From the cell containing the given text, extract its center point as [x, y] coordinate. 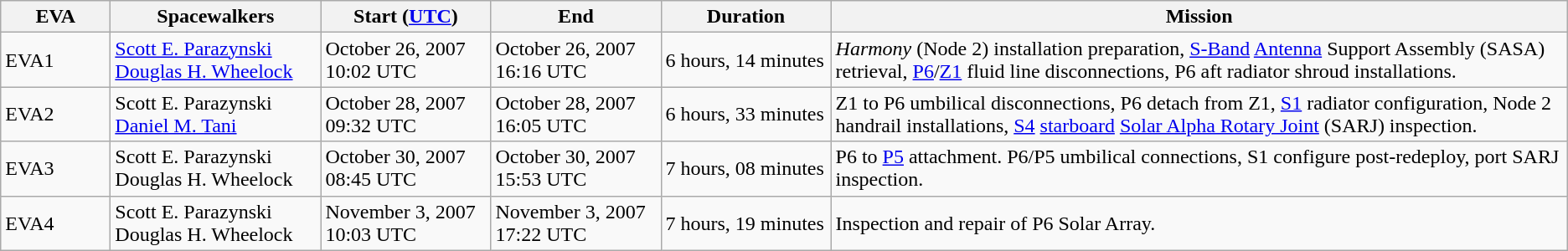
Mission [1199, 17]
EVA3 [55, 169]
EVA1 [55, 60]
7 hours, 08 minutes [745, 169]
October 30, 2007 15:53 UTC [576, 169]
October 26, 2007 16:16 UTC [576, 60]
7 hours, 19 minutes [745, 223]
EVA2 [55, 114]
Scott E. Parazynski Daniel M. Tani [216, 114]
October 30, 2007 08:45 UTC [405, 169]
November 3, 2007 17:22 UTC [576, 223]
November 3, 2007 10:03 UTC [405, 223]
October 26, 2007 10:02 UTC [405, 60]
6 hours, 14 minutes [745, 60]
October 28, 2007 16:05 UTC [576, 114]
Spacewalkers [216, 17]
End [576, 17]
EVA [55, 17]
October 28, 2007 09:32 UTC [405, 114]
EVA4 [55, 223]
6 hours, 33 minutes [745, 114]
P6 to P5 attachment. P6/P5 umbilical connections, S1 configure post-redeploy, port SARJ inspection. [1199, 169]
Start (UTC) [405, 17]
Duration [745, 17]
Inspection and repair of P6 Solar Array. [1199, 223]
